Capture the cell that displays the provided text and extract its [X, Y] central coordinate. 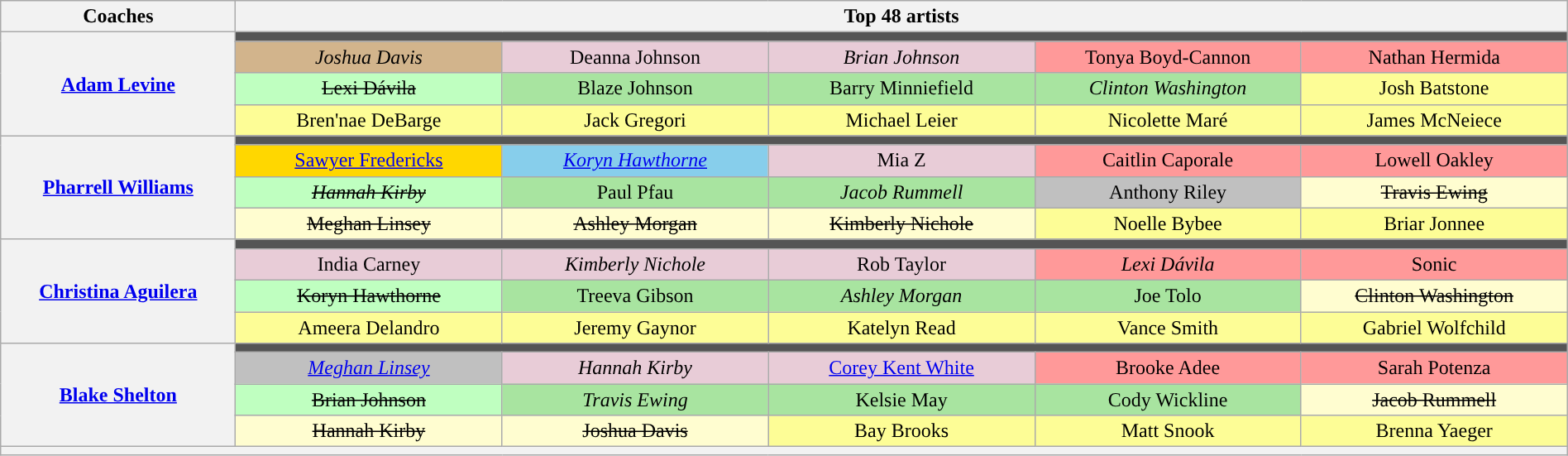
Brenna Yaeger [1434, 431]
Vance Smith [1168, 327]
Jack Gregori [635, 120]
Gabriel Wolfchild [1434, 327]
Josh Batstone [1434, 89]
Sarah Potenza [1434, 368]
Mia Z [901, 161]
Blake Shelton [118, 396]
Michael Leier [901, 120]
Adam Levine [118, 84]
Matt Snook [1168, 431]
Brooke Adee [1168, 368]
India Carney [369, 264]
Lowell Oakley [1434, 161]
Jeremy Gaynor [635, 327]
Sawyer Fredericks [369, 161]
Sonic [1434, 264]
Briar Jonnee [1434, 223]
Pharrell Williams [118, 187]
Nicolette Maré [1168, 120]
Barry Minniefield [901, 89]
Katelyn Read [901, 327]
Coaches [118, 17]
Joe Tolo [1168, 295]
Tonya Boyd-Cannon [1168, 57]
Noelle Bybee [1168, 223]
Corey Kent White [901, 368]
Bay Brooks [901, 431]
Nathan Hermida [1434, 57]
Rob Taylor [901, 264]
Ameera Delandro [369, 327]
Anthony Riley [1168, 192]
Top 48 artists [901, 17]
Bren'nae DeBarge [369, 120]
James McNeiece [1434, 120]
Cody Wickline [1168, 400]
Christina Aguilera [118, 291]
Paul Pfau [635, 192]
Treeva Gibson [635, 295]
Caitlin Caporale [1168, 161]
Kelsie May [901, 400]
Blaze Johnson [635, 89]
Deanna Johnson [635, 57]
